Determine the (X, Y) coordinate at the center of the cell enclosing the given text.  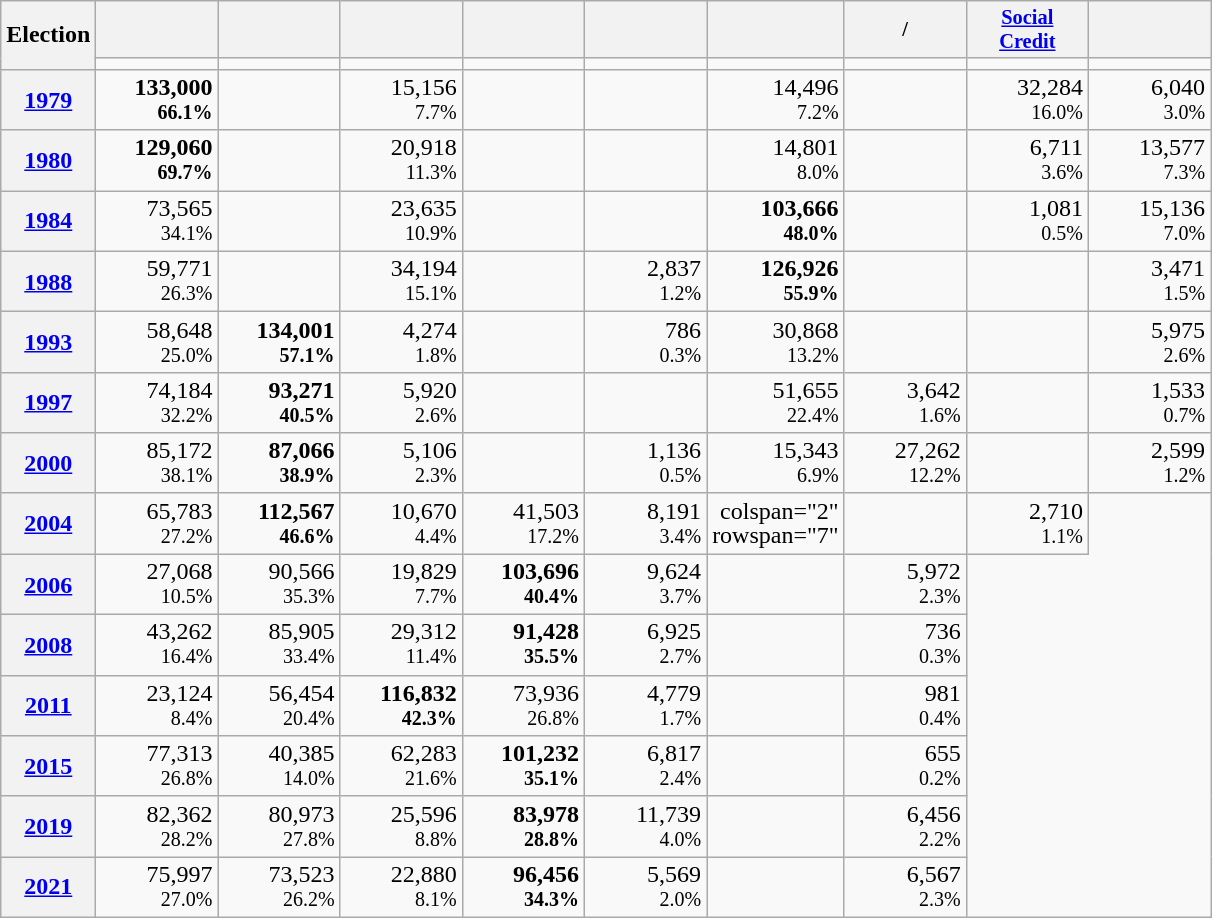
1993 (48, 342)
73,52326.2% (279, 888)
2019 (48, 826)
5,9202.6% (401, 402)
90,56635.3% (279, 584)
2,7101.1% (1027, 524)
43,26216.4% (157, 646)
80,97327.8% (279, 826)
Election (48, 36)
2,8371.2% (645, 282)
40,38514.0% (279, 766)
15,1567.7% (401, 100)
22,8808.1% (401, 888)
5,9752.6% (1149, 342)
91,42835.5% (523, 646)
27,06810.5% (157, 584)
59,77126.3% (157, 282)
30,86813.2% (776, 342)
2000 (48, 464)
2006 (48, 584)
8,1913.4% (645, 524)
1,1360.5% (645, 464)
15,1367.0% (1149, 222)
32,28416.0% (1027, 100)
2011 (48, 706)
14,8018.0% (776, 160)
23,63510.9% (401, 222)
134,00157.1% (279, 342)
1,5330.7% (1149, 402)
1984 (48, 222)
2,5991.2% (1149, 464)
3,6421.6% (905, 402)
1,0810.5% (1027, 222)
10,6704.4% (401, 524)
2004 (48, 524)
6,7113.6% (1027, 160)
2021 (48, 888)
1980 (48, 160)
14,4967.2% (776, 100)
6,8172.4% (645, 766)
87,06638.9% (279, 464)
6550.2% (905, 766)
62,28321.6% (401, 766)
7360.3% (905, 646)
9810.4% (905, 706)
77,31326.8% (157, 766)
11,7394.0% (645, 826)
13,5777.3% (1149, 160)
1988 (48, 282)
7860.3% (645, 342)
1997 (48, 402)
4,2741.8% (401, 342)
41,50317.2% (523, 524)
5,9722.3% (905, 584)
96,45634.3% (523, 888)
4,7791.7% (645, 706)
58,64825.0% (157, 342)
2015 (48, 766)
83,97828.8% (523, 826)
103,66648.0% (776, 222)
6,0403.0% (1149, 100)
23,1248.4% (157, 706)
65,78327.2% (157, 524)
73,93626.8% (523, 706)
9,6243.7% (645, 584)
SocialCredit (1027, 30)
103,69640.4% (523, 584)
74,18432.2% (157, 402)
20,91811.3% (401, 160)
93,27140.5% (279, 402)
3,4711.5% (1149, 282)
129,06069.7% (157, 160)
75,99727.0% (157, 888)
19,8297.7% (401, 584)
6,5672.3% (905, 888)
27,26212.2% (905, 464)
6,9252.7% (645, 646)
133,00066.1% (157, 100)
51,65522.4% (776, 402)
/ (905, 30)
colspan="2" rowspan="7" (776, 524)
126,92655.9% (776, 282)
29,31211.4% (401, 646)
2008 (48, 646)
5,1062.3% (401, 464)
25,5968.8% (401, 826)
5,5692.0% (645, 888)
56,45420.4% (279, 706)
101,23235.1% (523, 766)
1979 (48, 100)
85,17238.1% (157, 464)
85,90533.4% (279, 646)
6,4562.2% (905, 826)
34,19415.1% (401, 282)
112,56746.6% (279, 524)
116,83242.3% (401, 706)
15,3436.9% (776, 464)
82,36228.2% (157, 826)
73,56534.1% (157, 222)
